Locate the cell with the specified text and output its (x, y) center coordinate. 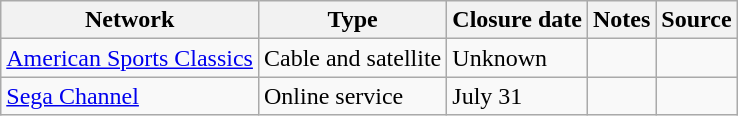
Network (130, 20)
Cable and satellite (352, 58)
Type (352, 20)
Source (696, 20)
Sega Channel (130, 96)
July 31 (518, 96)
American Sports Classics (130, 58)
Online service (352, 96)
Notes (621, 20)
Closure date (518, 20)
Unknown (518, 58)
